Capture the cell that displays the provided text and extract its [x, y] central coordinate. 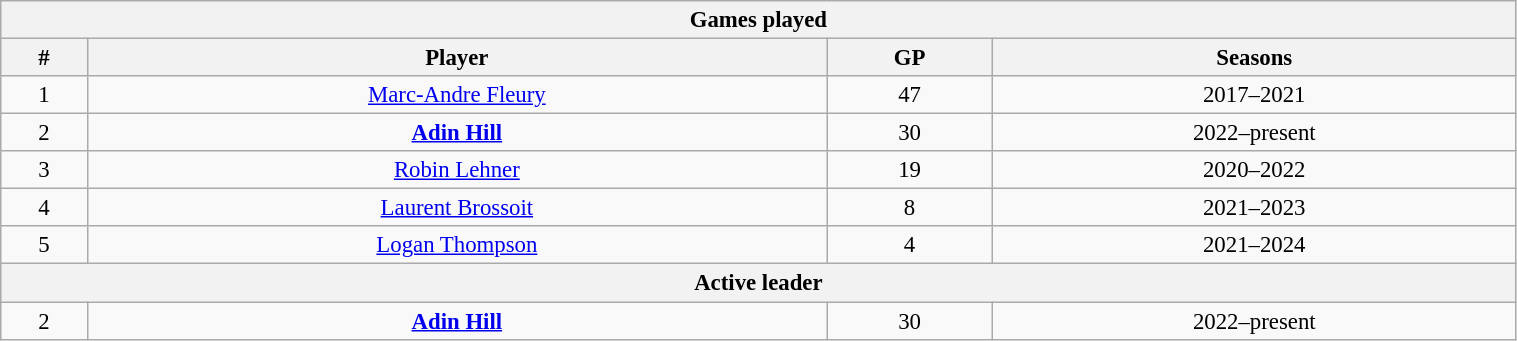
2021–2024 [1254, 245]
Seasons [1254, 58]
Marc-Andre Fleury [457, 95]
47 [910, 95]
8 [910, 208]
Robin Lehner [457, 170]
# [44, 58]
Laurent Brossoit [457, 208]
Player [457, 58]
2021–2023 [1254, 208]
1 [44, 95]
Active leader [758, 283]
Logan Thompson [457, 245]
2017–2021 [1254, 95]
5 [44, 245]
GP [910, 58]
19 [910, 170]
2020–2022 [1254, 170]
3 [44, 170]
Games played [758, 20]
